Pinpoint the cell where the given text exists, returning its (X, Y) midpoint coordinate. 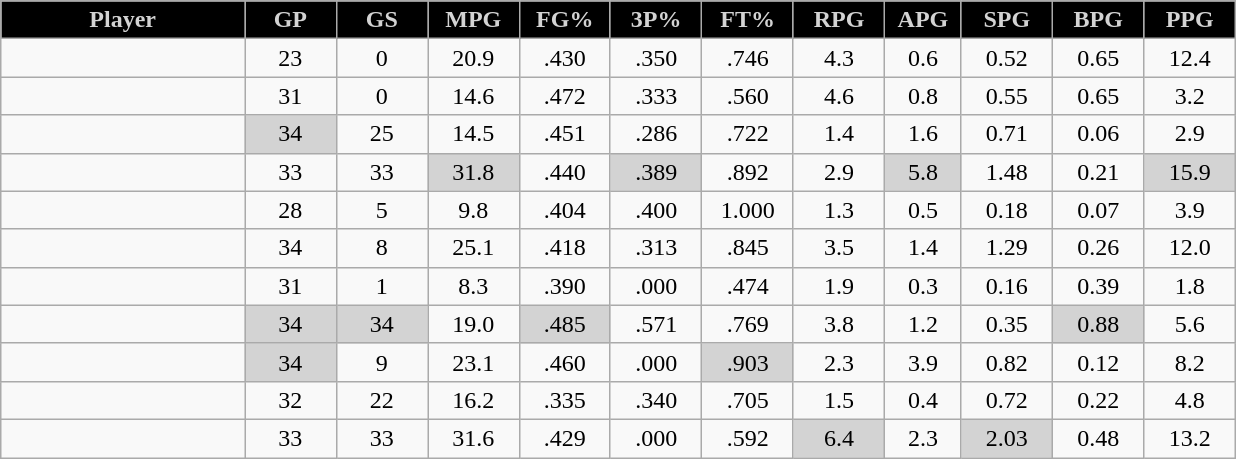
1.8 (1190, 286)
.286 (656, 134)
0.16 (1006, 286)
0.48 (1098, 438)
.746 (748, 58)
25 (382, 134)
.560 (748, 96)
9 (382, 362)
5.6 (1190, 324)
0.18 (1006, 210)
16.2 (474, 400)
.705 (748, 400)
13.2 (1190, 438)
1.5 (838, 400)
23 (290, 58)
0.8 (923, 96)
.722 (748, 134)
32 (290, 400)
.340 (656, 400)
0.4 (923, 400)
FG% (564, 20)
BPG (1098, 20)
2.03 (1006, 438)
APG (923, 20)
.430 (564, 58)
0.88 (1098, 324)
14.6 (474, 96)
0.39 (1098, 286)
12.4 (1190, 58)
.451 (564, 134)
31.8 (474, 172)
3.2 (1190, 96)
SPG (1006, 20)
0.06 (1098, 134)
14.5 (474, 134)
8.2 (1190, 362)
0.26 (1098, 248)
RPG (838, 20)
5.8 (923, 172)
.592 (748, 438)
0.07 (1098, 210)
0.52 (1006, 58)
1.48 (1006, 172)
1.000 (748, 210)
28 (290, 210)
1.29 (1006, 248)
31.6 (474, 438)
0.6 (923, 58)
0.21 (1098, 172)
.571 (656, 324)
.485 (564, 324)
1.6 (923, 134)
4.3 (838, 58)
FT% (748, 20)
0.55 (1006, 96)
.903 (748, 362)
Player (123, 20)
.389 (656, 172)
.400 (656, 210)
.892 (748, 172)
20.9 (474, 58)
4.8 (1190, 400)
0.82 (1006, 362)
.390 (564, 286)
3.5 (838, 248)
.845 (748, 248)
22 (382, 400)
.460 (564, 362)
.769 (748, 324)
15.9 (1190, 172)
.472 (564, 96)
0.22 (1098, 400)
4.6 (838, 96)
.313 (656, 248)
19.0 (474, 324)
1.3 (838, 210)
.418 (564, 248)
.333 (656, 96)
0.71 (1006, 134)
9.8 (474, 210)
.404 (564, 210)
MPG (474, 20)
25.1 (474, 248)
0.3 (923, 286)
23.1 (474, 362)
6.4 (838, 438)
1.9 (838, 286)
GP (290, 20)
1 (382, 286)
.335 (564, 400)
3.8 (838, 324)
12.0 (1190, 248)
0.5 (923, 210)
.350 (656, 58)
8.3 (474, 286)
0.12 (1098, 362)
.429 (564, 438)
8 (382, 248)
0.72 (1006, 400)
.440 (564, 172)
5 (382, 210)
GS (382, 20)
3P% (656, 20)
PPG (1190, 20)
0.35 (1006, 324)
1.2 (923, 324)
.474 (748, 286)
